Return the (x, y) coordinate for the center point of the cell that contains the specified text.  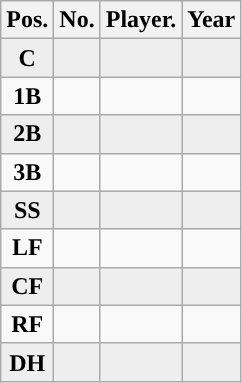
DH (28, 362)
CF (28, 286)
RF (28, 324)
Pos. (28, 20)
C (28, 58)
1B (28, 96)
SS (28, 210)
LF (28, 248)
No. (77, 20)
Year (212, 20)
2B (28, 134)
3B (28, 172)
Player. (140, 20)
